Locate the cell with the specified text and output its (X, Y) center coordinate. 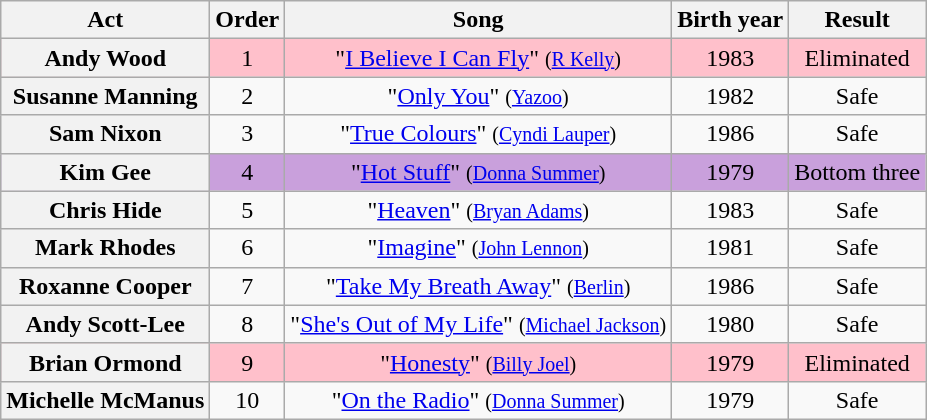
Result (858, 20)
Chris Hide (106, 210)
Brian Ormond (106, 362)
2 (248, 96)
Mark Rhodes (106, 248)
Bottom three (858, 172)
Michelle McManus (106, 400)
"Honesty" (Billy Joel) (478, 362)
Act (106, 20)
3 (248, 134)
1981 (730, 248)
"Imagine" (John Lennon) (478, 248)
1980 (730, 324)
Andy Scott-Lee (106, 324)
Kim Gee (106, 172)
"Hot Stuff" (Donna Summer) (478, 172)
"She's Out of My Life" (Michael Jackson) (478, 324)
10 (248, 400)
"On the Radio" (Donna Summer) (478, 400)
Andy Wood (106, 58)
4 (248, 172)
"Take My Breath Away" (Berlin) (478, 286)
"Only You" (Yazoo) (478, 96)
Sam Nixon (106, 134)
Song (478, 20)
9 (248, 362)
Susanne Manning (106, 96)
Roxanne Cooper (106, 286)
5 (248, 210)
"Heaven" (Bryan Adams) (478, 210)
"I Believe I Can Fly" (R Kelly) (478, 58)
Order (248, 20)
1982 (730, 96)
Birth year (730, 20)
1 (248, 58)
8 (248, 324)
6 (248, 248)
"True Colours" (Cyndi Lauper) (478, 134)
7 (248, 286)
